Extract the (X, Y) coordinate from the center of the cell holding the provided text.  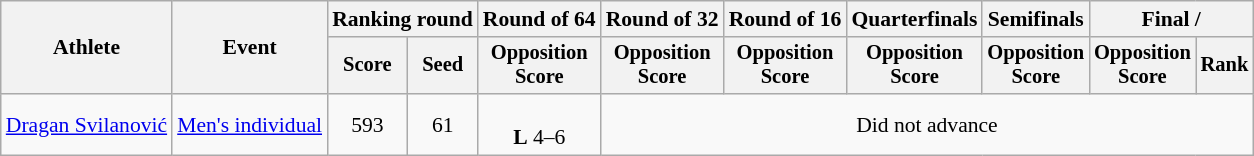
Rank (1225, 66)
Athlete (86, 48)
Semifinals (1036, 19)
Final / (1171, 19)
Dragan Svilanović (86, 124)
593 (368, 124)
Seed (443, 66)
Ranking round (402, 19)
Event (250, 48)
Men's individual (250, 124)
Quarterfinals (914, 19)
Round of 64 (540, 19)
Score (368, 66)
Round of 16 (786, 19)
Did not advance (928, 124)
61 (443, 124)
L 4–6 (540, 124)
Round of 32 (662, 19)
